Pinpoint the cell where the given text exists, returning its (x, y) midpoint coordinate. 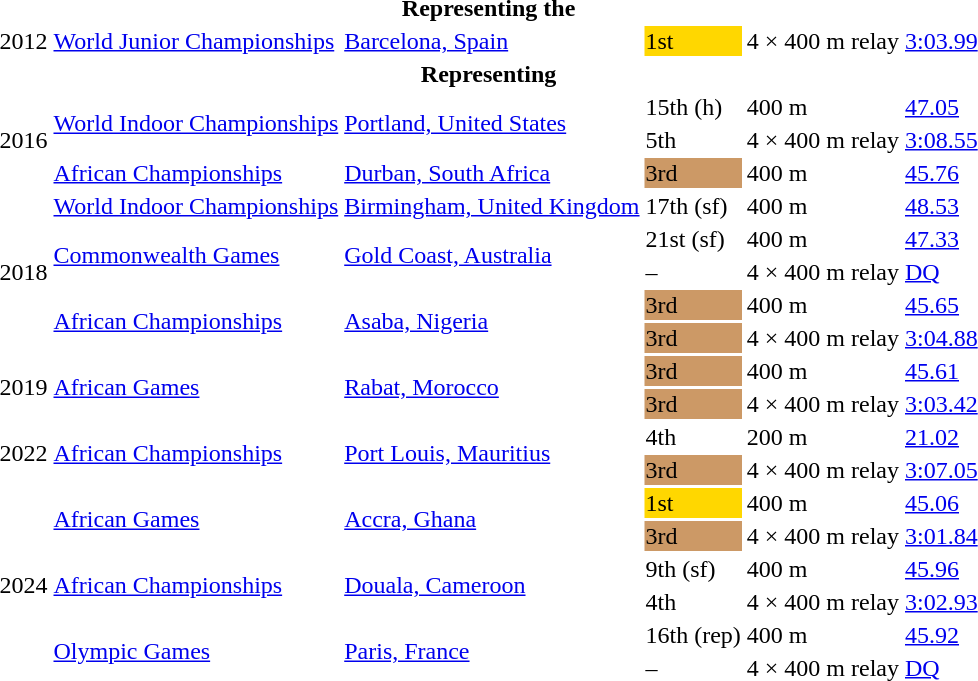
Birmingham, United Kingdom (492, 206)
Portland, United States (492, 124)
Gold Coast, Australia (492, 256)
– (693, 272)
17th (sf) (693, 206)
Barcelona, Spain (492, 41)
Asaba, Nigeria (492, 322)
16th (rep) (693, 635)
World Junior Championships (196, 41)
9th (sf) (693, 569)
Accra, Ghana (492, 520)
21st (sf) (693, 239)
Port Louis, Mauritius (492, 454)
Commonwealth Games (196, 256)
Rabat, Morocco (492, 388)
Durban, South Africa (492, 173)
Douala, Cameroon (492, 586)
5th (693, 140)
15th (h) (693, 107)
200 m (822, 437)
